Extract the [X, Y] coordinate from the center of the cell holding the provided text.  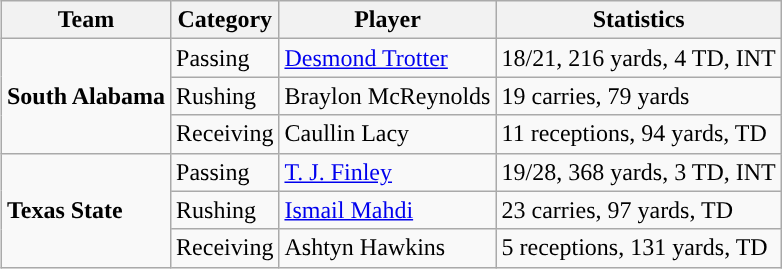
19/28, 368 yards, 3 TD, INT [638, 172]
23 carries, 97 yards, TD [638, 210]
Ismail Mahdi [388, 210]
11 receptions, 94 yards, TD [638, 134]
5 receptions, 131 yards, TD [638, 248]
18/21, 216 yards, 4 TD, INT [638, 58]
Statistics [638, 20]
South Alabama [86, 96]
Texas State [86, 210]
Ashtyn Hawkins [388, 248]
T. J. Finley [388, 172]
19 carries, 79 yards [638, 96]
Braylon McReynolds [388, 96]
Category [225, 20]
Desmond Trotter [388, 58]
Team [86, 20]
Player [388, 20]
Caullin Lacy [388, 134]
